Output the [x, y] coordinate of the center of the cell containing the given text.  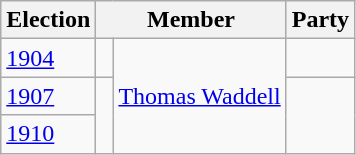
1910 [48, 134]
Party [320, 20]
Thomas Waddell [200, 96]
Election [48, 20]
1907 [48, 96]
1904 [48, 58]
Member [191, 20]
